Search for the cell housing the specified text and yield its (x, y) center coordinate. 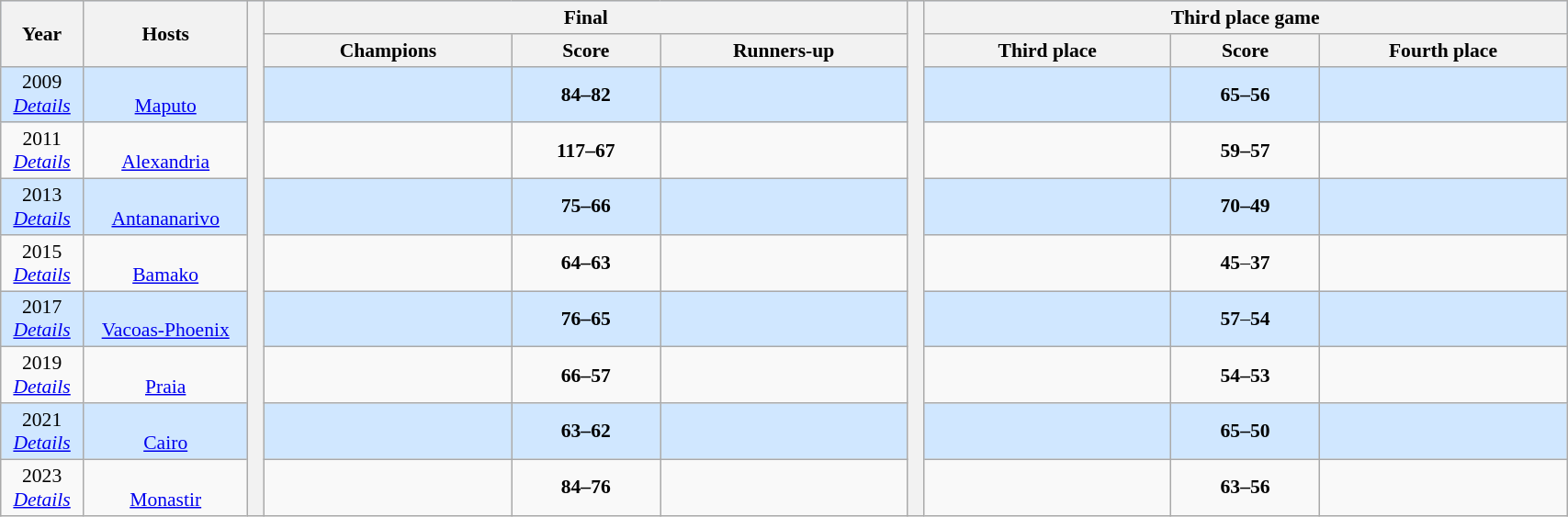
Runners-up (784, 51)
Third place (1047, 51)
64–63 (586, 263)
Antananarivo (165, 208)
Bamako (165, 263)
Maputo (165, 94)
66–57 (586, 375)
2021 Details (42, 432)
54–53 (1246, 375)
59–57 (1246, 151)
63–56 (1246, 487)
Year (42, 33)
84–82 (586, 94)
2017 Details (42, 320)
2009 Details (42, 94)
Monastir (165, 487)
65–56 (1246, 94)
57–54 (1246, 320)
63–62 (586, 432)
Vacoas-Phoenix (165, 320)
Cairo (165, 432)
2019 Details (42, 375)
65–50 (1246, 432)
2011 Details (42, 151)
70–49 (1246, 208)
45–37 (1246, 263)
2023 Details (42, 487)
2015 Details (42, 263)
Third place game (1246, 17)
75–66 (586, 208)
2013 Details (42, 208)
76–65 (586, 320)
Final (586, 17)
Fourth place (1442, 51)
117–67 (586, 151)
Praia (165, 375)
Hosts (165, 33)
Champions (388, 51)
84–76 (586, 487)
Alexandria (165, 151)
